Return [X, Y] of the center of cell containing provided text 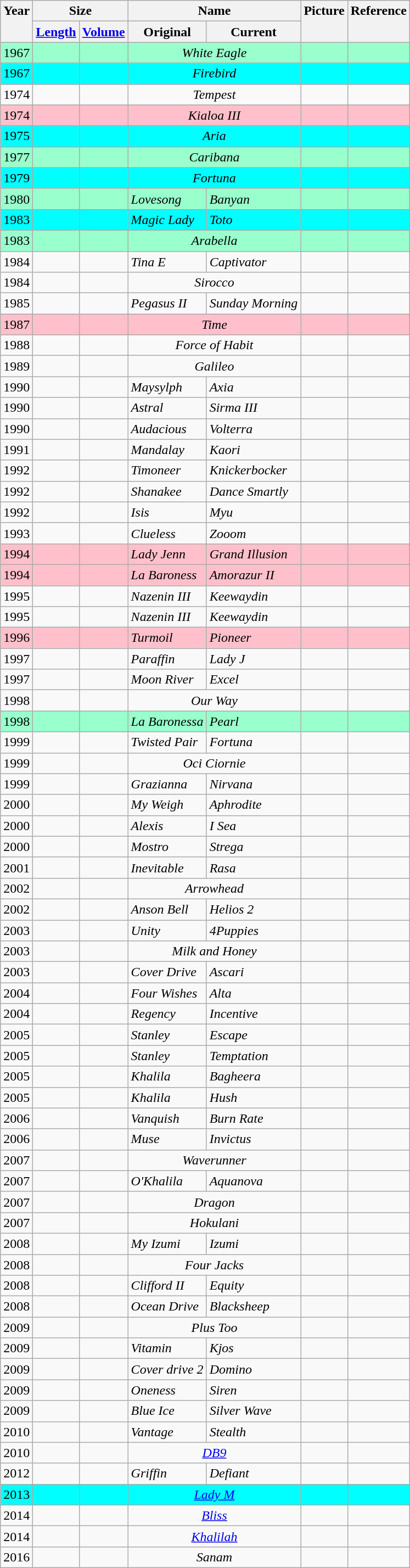
Bliss [214, 1515]
Defiant [254, 1474]
Captivator [254, 262]
Sanam [214, 1557]
Our Way [214, 701]
Twisted Pair [167, 742]
Dance Smartly [254, 491]
White Eagle [214, 53]
Burn Rate [254, 1118]
Griffin [167, 1474]
1988 [16, 345]
DB9 [214, 1453]
Alta [254, 993]
2013 [16, 1494]
Kaori [254, 450]
Zooom [254, 533]
4Puppies [254, 931]
Blacksheep [254, 1307]
My Weigh [167, 805]
Turmoil [167, 638]
Current [254, 32]
Dragon [214, 1202]
Incentive [254, 1014]
Astral [167, 408]
Moon River [167, 680]
Ocean Drive [167, 1307]
1975 [16, 136]
Reference [379, 21]
Pegasus II [167, 304]
Length [56, 32]
Force of Habit [214, 345]
Vantage [167, 1432]
Plus Too [214, 1328]
Invictus [254, 1139]
Blue Ice [167, 1411]
1993 [16, 533]
Volume [103, 32]
Isis [167, 512]
Size [80, 11]
Sirma III [254, 408]
Tina E [167, 262]
Paraffin [167, 659]
Stealth [254, 1432]
Lady Jenn [167, 554]
1980 [16, 199]
Timoneer [167, 471]
La Baroness [167, 575]
Sunday Morning [254, 304]
Toto [254, 220]
Cover drive 2 [167, 1369]
Domino [254, 1369]
Audacious [167, 429]
I Sea [254, 826]
Pearl [254, 721]
Maysylph [167, 387]
Sirocco [214, 283]
Axia [254, 387]
Regency [167, 1014]
Aquanova [254, 1181]
Ascari [254, 972]
1991 [16, 450]
Shanakee [167, 491]
Unity [167, 931]
Muse [167, 1139]
Year [16, 21]
Kialoa III [214, 115]
2016 [16, 1557]
Hokulani [214, 1223]
Arrowhead [214, 888]
Aphrodite [254, 805]
Excel [254, 680]
Bagheera [254, 1077]
Firebird [214, 74]
Tempest [214, 94]
Aria [214, 136]
Waverunner [214, 1160]
Equity [254, 1286]
Caribana [214, 157]
Grazianna [167, 784]
Banyan [254, 199]
Magic Lady [167, 220]
Arabella [214, 240]
1989 [16, 366]
Lady J [254, 659]
1979 [16, 178]
Milk and Honey [214, 951]
Rasa [254, 867]
Kjos [254, 1348]
Alexis [167, 826]
Helios 2 [254, 909]
Lady M [214, 1494]
Khalilah [214, 1536]
Galileo [214, 366]
Four Jacks [214, 1264]
Izumi [254, 1244]
Temptation [254, 1056]
Four Wishes [167, 993]
Cover Drive [167, 972]
Clifford II [167, 1286]
Lovesong [167, 199]
Oneness [167, 1390]
Myu [254, 512]
1996 [16, 638]
1987 [16, 324]
My Izumi [167, 1244]
Knickerbocker [254, 471]
Nirvana [254, 784]
2012 [16, 1474]
Amorazur II [254, 575]
Vitamin [167, 1348]
Clueless [167, 533]
Grand Illusion [254, 554]
Silver Wave [254, 1411]
Escape [254, 1035]
Original [167, 32]
Vanquish [167, 1118]
Inevitable [167, 867]
La Baronessa [167, 721]
Hush [254, 1097]
Siren [254, 1390]
Volterra [254, 429]
Pioneer [254, 638]
1977 [16, 157]
Oci Ciornie [214, 763]
Strega [254, 847]
Picture [324, 21]
Mostro [167, 847]
1985 [16, 304]
Anson Bell [167, 909]
2001 [16, 867]
O'Khalila [167, 1181]
Time [214, 324]
Name [214, 11]
Mandalay [167, 450]
